Extract the (X, Y) coordinate from the center of the cell holding the provided text.  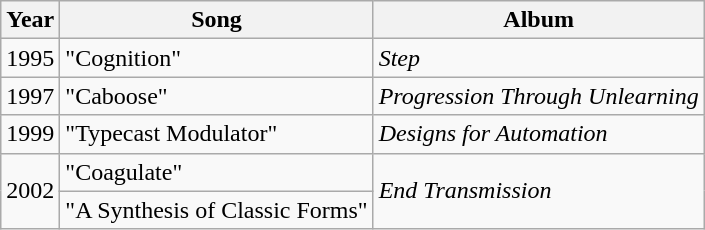
Song (216, 20)
1997 (30, 96)
1999 (30, 134)
"Caboose" (216, 96)
Progression Through Unlearning (538, 96)
Step (538, 58)
"Typecast Modulator" (216, 134)
"Cognition" (216, 58)
2002 (30, 191)
Album (538, 20)
"Coagulate" (216, 172)
End Transmission (538, 191)
"A Synthesis of Classic Forms" (216, 210)
Designs for Automation (538, 134)
Year (30, 20)
1995 (30, 58)
